Capture the cell that displays the provided text and extract its [x, y] central coordinate. 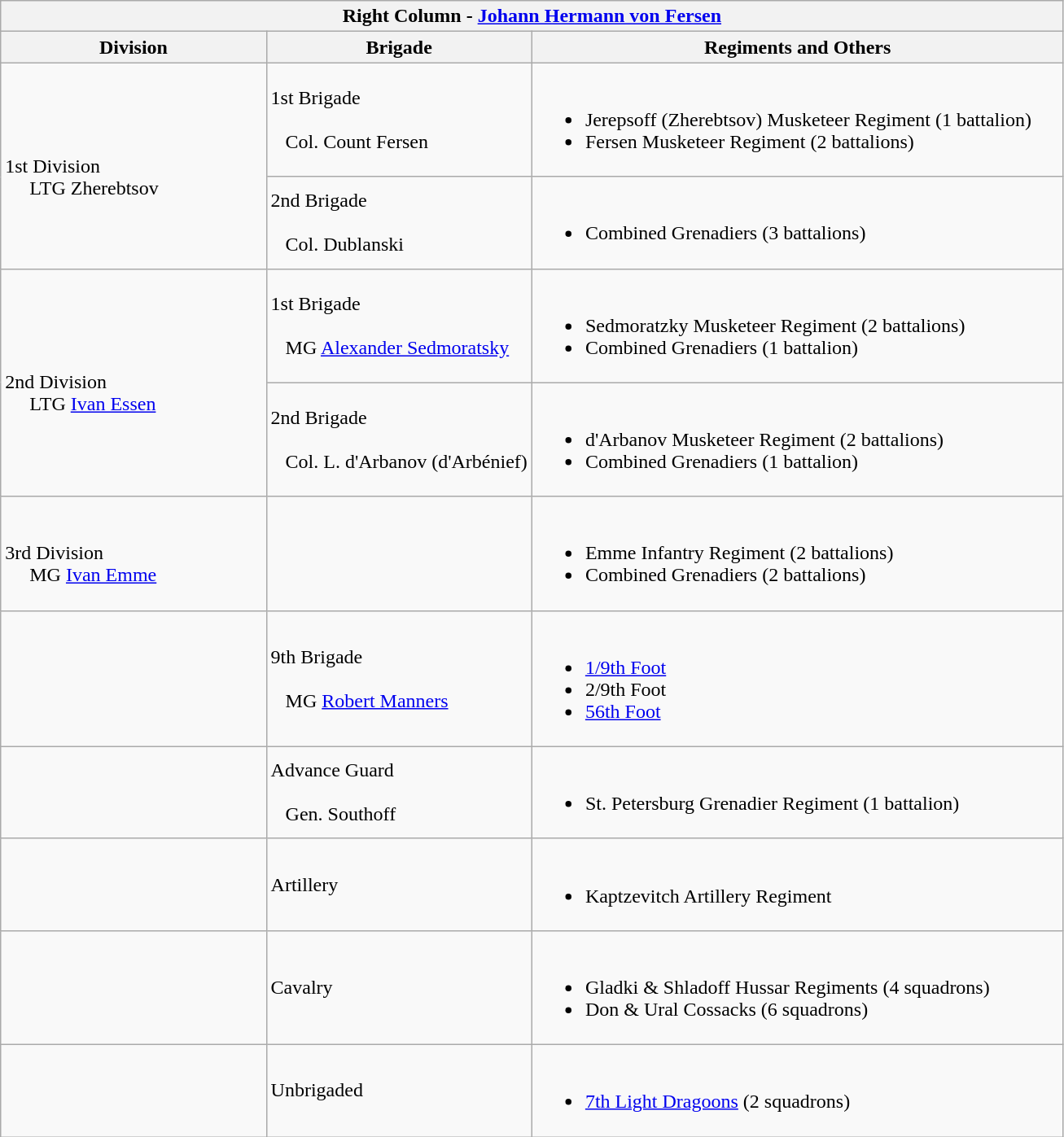
Jerepsoff (Zherebtsov) Musketeer Regiment (1 battalion)Fersen Musketeer Regiment (2 battalions) [798, 120]
1st Brigade MG Alexander Sedmoratsky [399, 326]
Brigade [399, 47]
3rd Division MG Ivan Emme [134, 553]
7th Light Dragoons (2 squadrons) [798, 1091]
Division [134, 47]
Kaptzevitch Artillery Regiment [798, 884]
Cavalry [399, 987]
Combined Grenadiers (3 battalions) [798, 223]
Artillery [399, 884]
Right Column - Johann Hermann von Fersen [532, 16]
Emme Infantry Regiment (2 battalions)Combined Grenadiers (2 battalions) [798, 553]
2nd Division LTG Ivan Essen [134, 383]
1/9th Foot2/9th Foot56th Foot [798, 679]
d'Arbanov Musketeer Regiment (2 battalions)Combined Grenadiers (1 battalion) [798, 439]
Regiments and Others [798, 47]
Advance Guard Gen. Southoff [399, 793]
2nd Brigade Col. Dublanski [399, 223]
9th Brigade MG Robert Manners [399, 679]
Gladki & Shladoff Hussar Regiments (4 squadrons)Don & Ural Cossacks (6 squadrons) [798, 987]
2nd Brigade Col. L. d'Arbanov (d'Arbénief) [399, 439]
1st Division LTG Zherebtsov [134, 166]
1st Brigade Col. Count Fersen [399, 120]
Unbrigaded [399, 1091]
St. Petersburg Grenadier Regiment (1 battalion) [798, 793]
Sedmoratzky Musketeer Regiment (2 battalions)Combined Grenadiers (1 battalion) [798, 326]
